Find where the given text appears and provide that cell's center as (X, Y) coordinate. 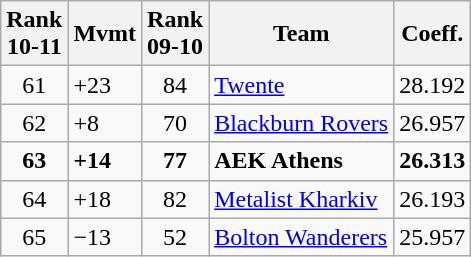
62 (34, 123)
64 (34, 199)
26.957 (432, 123)
Rank10-11 (34, 34)
+23 (105, 85)
+14 (105, 161)
+8 (105, 123)
Rank09-10 (176, 34)
+18 (105, 199)
26.193 (432, 199)
70 (176, 123)
Twente (302, 85)
26.313 (432, 161)
77 (176, 161)
61 (34, 85)
Coeff. (432, 34)
Bolton Wanderers (302, 237)
−13 (105, 237)
Blackburn Rovers (302, 123)
Metalist Kharkiv (302, 199)
65 (34, 237)
82 (176, 199)
63 (34, 161)
Team (302, 34)
28.192 (432, 85)
52 (176, 237)
Mvmt (105, 34)
84 (176, 85)
AEK Athens (302, 161)
25.957 (432, 237)
